Return [x, y] of the center of cell containing provided text 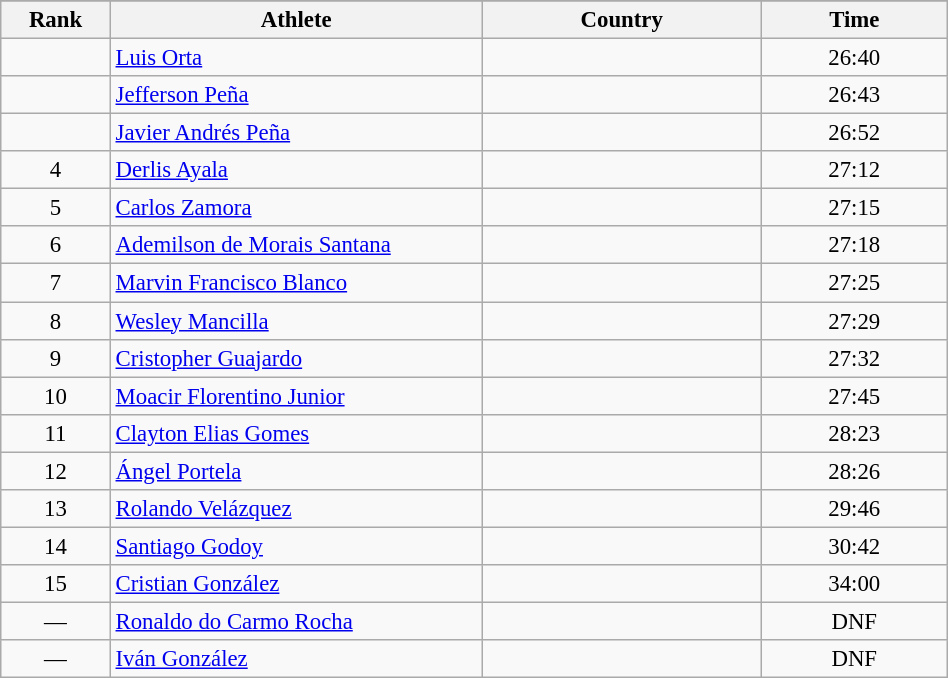
27:29 [854, 321]
26:43 [854, 95]
10 [56, 396]
Time [854, 20]
26:52 [854, 133]
34:00 [854, 584]
27:25 [854, 283]
27:18 [854, 245]
27:12 [854, 170]
Jefferson Peña [296, 95]
28:26 [854, 471]
Moacir Florentino Junior [296, 396]
30:42 [854, 546]
Javier Andrés Peña [296, 133]
Country [622, 20]
Ángel Portela [296, 471]
26:40 [854, 58]
Iván González [296, 659]
6 [56, 245]
Ronaldo do Carmo Rocha [296, 621]
27:15 [854, 208]
28:23 [854, 433]
Marvin Francisco Blanco [296, 283]
Luis Orta [296, 58]
Athlete [296, 20]
Rolando Velázquez [296, 509]
7 [56, 283]
Cristopher Guajardo [296, 358]
Ademilson de Morais Santana [296, 245]
8 [56, 321]
12 [56, 471]
9 [56, 358]
14 [56, 546]
Derlis Ayala [296, 170]
Rank [56, 20]
Clayton Elias Gomes [296, 433]
27:32 [854, 358]
Wesley Mancilla [296, 321]
27:45 [854, 396]
Santiago Godoy [296, 546]
5 [56, 208]
11 [56, 433]
Cristian González [296, 584]
4 [56, 170]
29:46 [854, 509]
15 [56, 584]
13 [56, 509]
Carlos Zamora [296, 208]
